Provide the (x, y) coordinate of the cell's center where the given text is located.  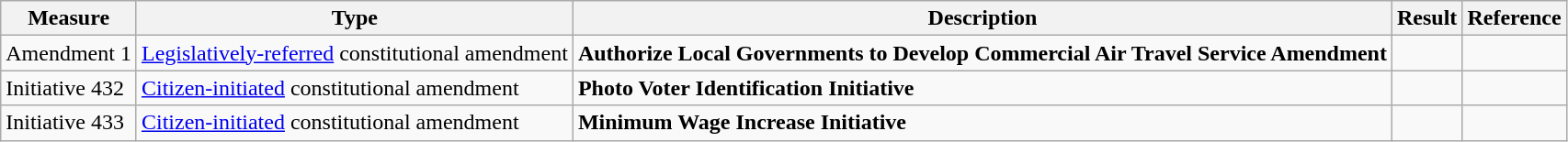
Minimum Wage Increase Initiative (982, 123)
Legislatively-referred constitutional amendment (355, 53)
Amendment 1 (69, 53)
Type (355, 18)
Description (982, 18)
Result (1426, 18)
Photo Voter Identification Initiative (982, 88)
Initiative 432 (69, 88)
Initiative 433 (69, 123)
Reference (1515, 18)
Measure (69, 18)
Authorize Local Governments to Develop Commercial Air Travel Service Amendment (982, 53)
